Pinpoint the cell where the given text exists, returning its [X, Y] midpoint coordinate. 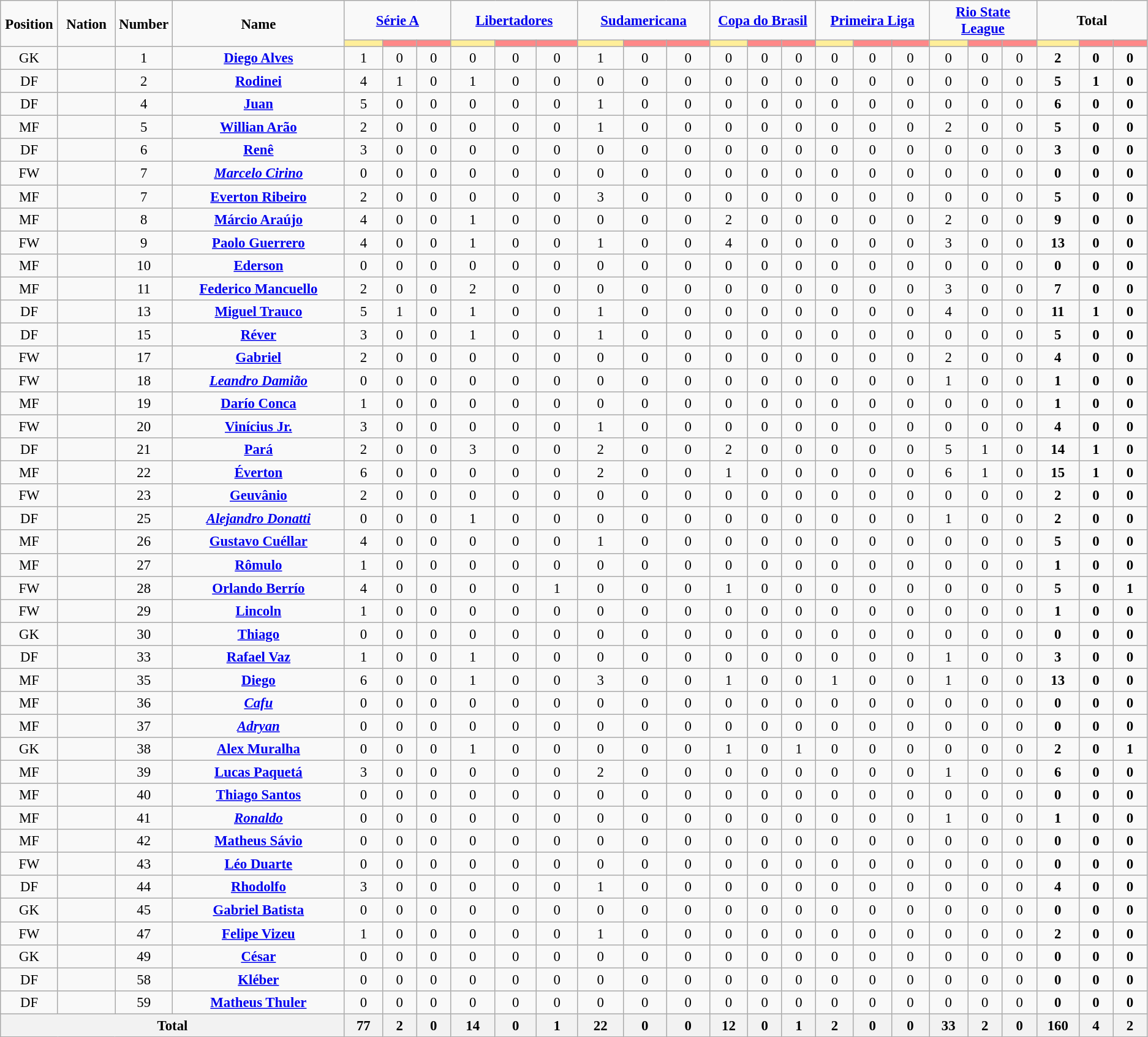
Éverton [259, 473]
Thiago [259, 634]
Rio State League [983, 21]
35 [144, 680]
Alex Muralha [259, 749]
Position [29, 23]
Marcelo Cirino [259, 173]
Gabriel [259, 358]
12 [728, 1025]
29 [144, 611]
Juan [259, 104]
17 [144, 358]
Willian Arão [259, 127]
Darío Conca [259, 404]
Série A [397, 21]
Réver [259, 334]
Leandro Damião [259, 380]
26 [144, 542]
38 [144, 749]
39 [144, 772]
18 [144, 380]
Vinícius Jr. [259, 427]
20 [144, 427]
21 [144, 450]
Name [259, 23]
Gabriel Batista [259, 910]
Federico Mancuello [259, 288]
27 [144, 565]
Copa do Brasil [762, 21]
36 [144, 703]
Thiago Santos [259, 795]
Nation [86, 23]
Pará [259, 450]
8 [144, 219]
Márcio Araújo [259, 219]
Felipe Vizeu [259, 933]
49 [144, 956]
44 [144, 888]
Geuvânio [259, 496]
Diego Alves [259, 58]
58 [144, 979]
Alejandro Donatti [259, 519]
Renê [259, 150]
25 [144, 519]
40 [144, 795]
Matheus Sávio [259, 841]
10 [144, 265]
43 [144, 864]
37 [144, 726]
Orlando Berrío [259, 588]
42 [144, 841]
59 [144, 1002]
Adryan [259, 726]
Rafael Vaz [259, 657]
28 [144, 588]
Rômulo [259, 565]
César [259, 956]
Rhodolfo [259, 888]
Lucas Paquetá [259, 772]
Number [144, 23]
45 [144, 910]
160 [1057, 1025]
Miguel Trauco [259, 312]
41 [144, 818]
Sudamericana [644, 21]
Paolo Guerrero [259, 243]
Diego [259, 680]
Ronaldo [259, 818]
19 [144, 404]
Léo Duarte [259, 864]
Libertadores [515, 21]
Primeira Liga [872, 21]
23 [144, 496]
Lincoln [259, 611]
Rodinei [259, 81]
77 [363, 1025]
Ederson [259, 265]
Cafu [259, 703]
47 [144, 933]
Kléber [259, 979]
Gustavo Cuéllar [259, 542]
30 [144, 634]
Matheus Thuler [259, 1002]
Everton Ribeiro [259, 197]
